Pinpoint the cell where the given text exists, returning its [x, y] midpoint coordinate. 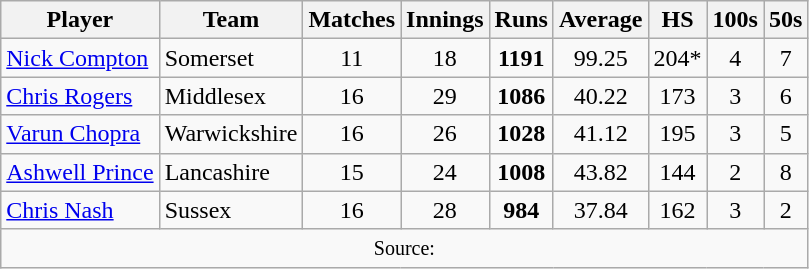
24 [445, 172]
11 [352, 58]
Chris Nash [80, 210]
HS [678, 20]
8 [786, 172]
Sussex [231, 210]
195 [678, 134]
1008 [521, 172]
162 [678, 210]
Player [80, 20]
50s [786, 20]
Matches [352, 20]
37.84 [600, 210]
29 [445, 96]
144 [678, 172]
Runs [521, 20]
Average [600, 20]
40.22 [600, 96]
99.25 [600, 58]
100s [735, 20]
1028 [521, 134]
Nick Compton [80, 58]
6 [786, 96]
18 [445, 58]
1191 [521, 58]
1086 [521, 96]
28 [445, 210]
Varun Chopra [80, 134]
Ashwell Prince [80, 172]
204* [678, 58]
43.82 [600, 172]
Chris Rogers [80, 96]
Source: [404, 248]
984 [521, 210]
Somerset [231, 58]
Innings [445, 20]
Lancashire [231, 172]
4 [735, 58]
Team [231, 20]
41.12 [600, 134]
15 [352, 172]
26 [445, 134]
7 [786, 58]
Warwickshire [231, 134]
5 [786, 134]
Middlesex [231, 96]
173 [678, 96]
